Determine the [x, y] coordinate at the center of the cell enclosing the given text.  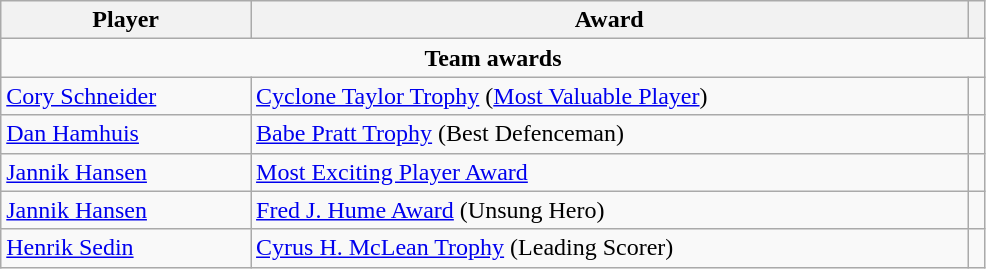
Henrik Sedin [126, 248]
Player [126, 20]
Team awards [493, 58]
Most Exciting Player Award [610, 172]
Cory Schneider [126, 96]
Cyrus H. McLean Trophy (Leading Scorer) [610, 248]
Award [610, 20]
Cyclone Taylor Trophy (Most Valuable Player) [610, 96]
Fred J. Hume Award (Unsung Hero) [610, 210]
Dan Hamhuis [126, 134]
Babe Pratt Trophy (Best Defenceman) [610, 134]
